Output the [x, y] coordinate of the center of the cell containing the given text.  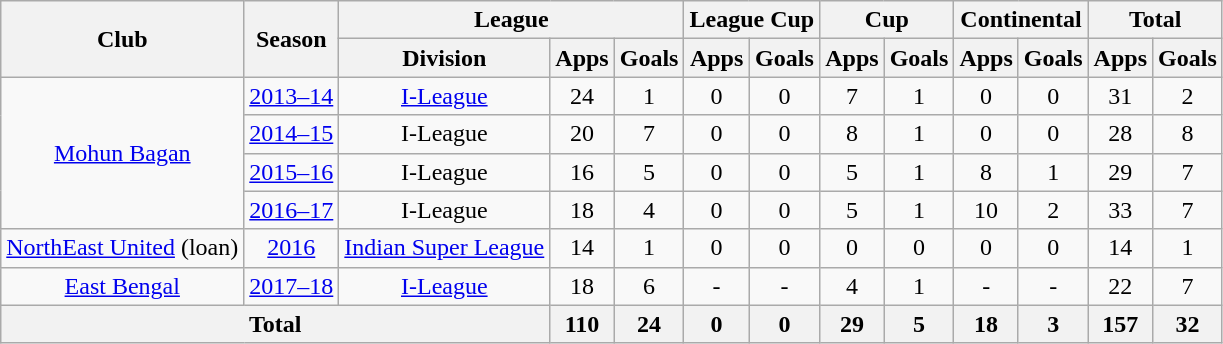
2014–15 [292, 134]
20 [582, 134]
2016 [292, 248]
31 [1120, 96]
110 [582, 324]
League Cup [752, 20]
NorthEast United (loan) [122, 248]
10 [986, 210]
3 [1053, 324]
Season [292, 39]
Division [444, 58]
16 [582, 172]
League [512, 20]
32 [1188, 324]
157 [1120, 324]
33 [1120, 210]
East Bengal [122, 286]
Mohun Bagan [122, 153]
Continental [1021, 20]
2015–16 [292, 172]
22 [1120, 286]
Cup [887, 20]
28 [1120, 134]
Indian Super League [444, 248]
2013–14 [292, 96]
6 [649, 286]
2016–17 [292, 210]
Club [122, 39]
2017–18 [292, 286]
